Return the (X, Y) coordinate for the center point of the cell that contains the specified text.  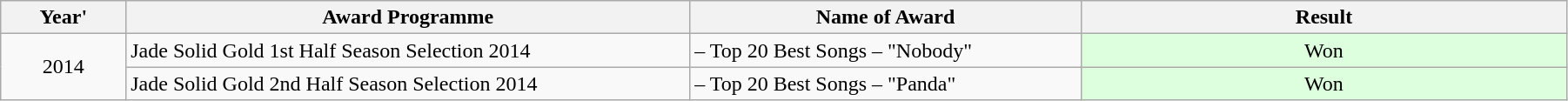
– Top 20 Best Songs – "Panda" (886, 84)
Result (1324, 17)
Year' (64, 17)
Name of Award (886, 17)
Jade Solid Gold 1st Half Season Selection 2014 (408, 50)
Jade Solid Gold 2nd Half Season Selection 2014 (408, 84)
– Top 20 Best Songs – "Nobody" (886, 50)
Award Programme (408, 17)
2014 (64, 67)
